Scan for the cell matching the given text and deliver its [X, Y] coordinate at center. 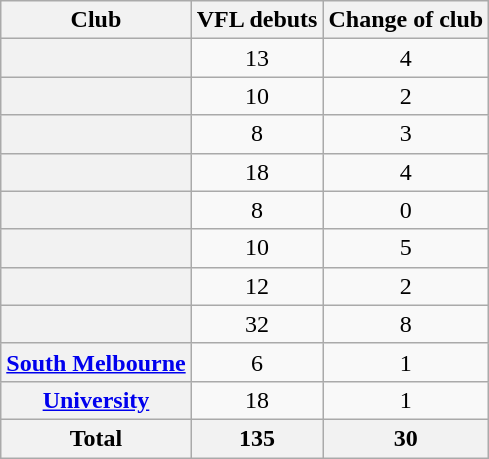
3 [406, 134]
5 [406, 248]
135 [257, 438]
Change of club [406, 20]
13 [257, 58]
University [96, 400]
VFL debuts [257, 20]
6 [257, 362]
0 [406, 210]
Club [96, 20]
32 [257, 324]
Total [96, 438]
12 [257, 286]
30 [406, 438]
South Melbourne [96, 362]
